Scan for the cell matching the given text and deliver its (x, y) coordinate at center. 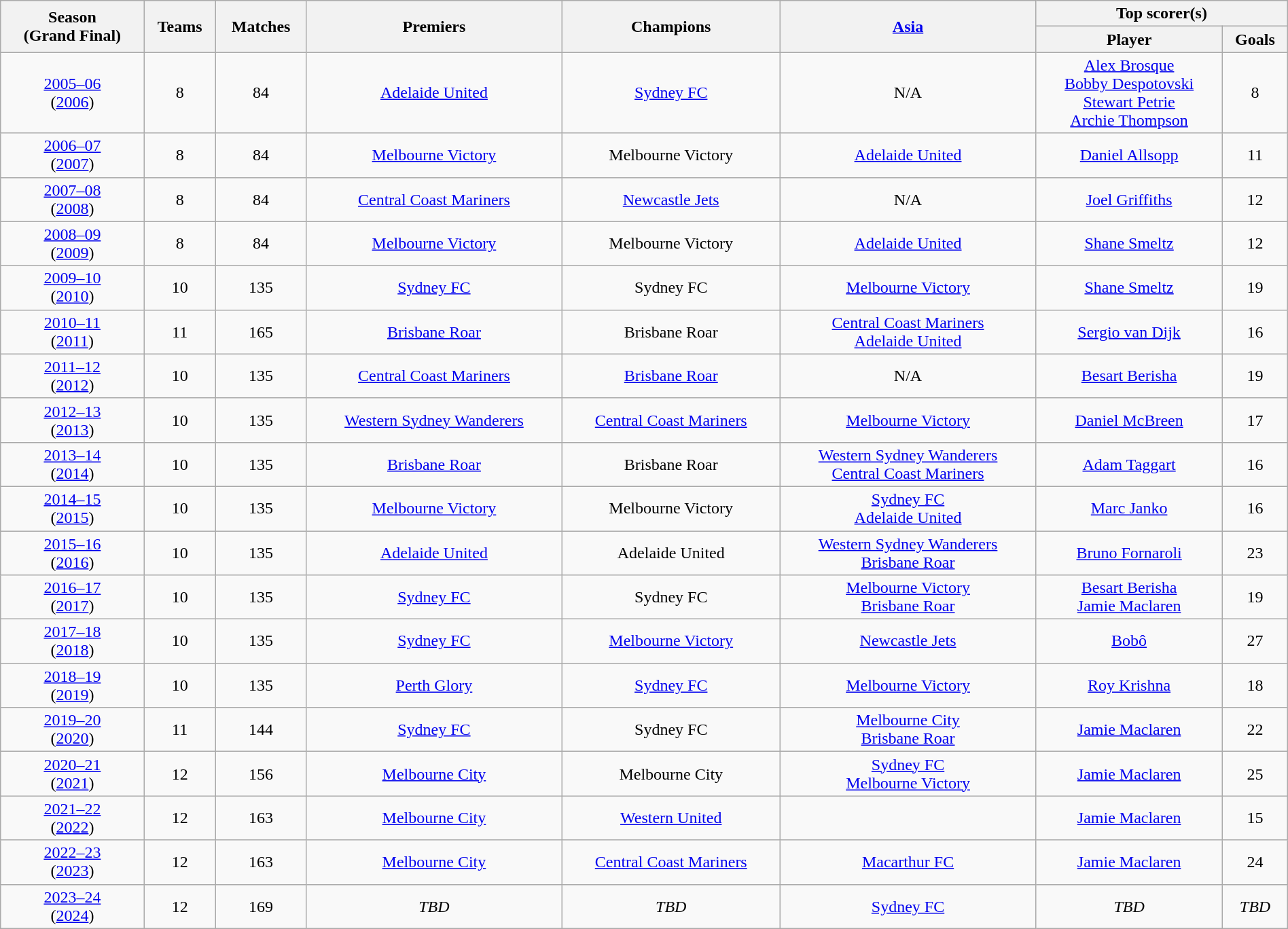
2017–18(2018) (72, 641)
Player (1129, 39)
Melbourne CityBrisbane Roar (908, 729)
2019–20(2020) (72, 729)
2018–19(2019) (72, 686)
2007–08(2008) (72, 200)
Asia (908, 26)
Alex BrosqueBobby DespotovskiStewart PetrieArchie Thompson (1129, 92)
Champions (671, 26)
Perth Glory (434, 686)
Sergio van Dijk (1129, 331)
Roy Krishna (1129, 686)
Season(Grand Final) (72, 26)
2015–16(2016) (72, 553)
Daniel McBreen (1129, 420)
Bobô (1129, 641)
2022–23(2023) (72, 862)
2008–09(2009) (72, 243)
Joel Griffiths (1129, 200)
22 (1255, 729)
Adam Taggart (1129, 464)
24 (1255, 862)
Matches (261, 26)
Western Sydney WanderersBrisbane Roar (908, 553)
Central Coast MarinersAdelaide United (908, 331)
Daniel Allsopp (1129, 155)
27 (1255, 641)
2009–10(2010) (72, 288)
Besart Berisha (1129, 376)
2010–11(2011) (72, 331)
Melbourne VictoryBrisbane Roar (908, 598)
Top scorer(s) (1162, 14)
2023–24(2024) (72, 906)
2014–15(2015) (72, 508)
2012–13(2013) (72, 420)
Teams (179, 26)
Sydney FCAdelaide United (908, 508)
Besart BerishaJamie Maclaren (1129, 598)
2005–06(2006) (72, 92)
Western Sydney WanderersCentral Coast Mariners (908, 464)
Marc Janko (1129, 508)
144 (261, 729)
156 (261, 774)
169 (261, 906)
2016–17(2017) (72, 598)
Goals (1255, 39)
Bruno Fornaroli (1129, 553)
Sydney FCMelbourne Victory (908, 774)
165 (261, 331)
15 (1255, 818)
Macarthur FC (908, 862)
2020–21(2021) (72, 774)
2021–22(2022) (72, 818)
2006–07(2007) (72, 155)
2013–14(2014) (72, 464)
Premiers (434, 26)
18 (1255, 686)
17 (1255, 420)
2011–12(2012) (72, 376)
25 (1255, 774)
23 (1255, 553)
Western United (671, 818)
Western Sydney Wanderers (434, 420)
